From the cell containing the given text, extract its center point as [x, y] coordinate. 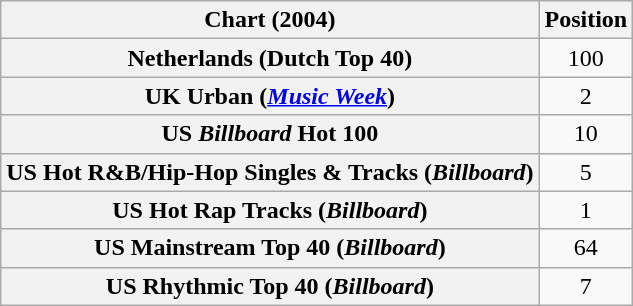
100 [586, 58]
US Hot Rap Tracks (Billboard) [270, 210]
1 [586, 210]
2 [586, 96]
64 [586, 248]
10 [586, 134]
Chart (2004) [270, 20]
US Hot R&B/Hip-Hop Singles & Tracks (Billboard) [270, 172]
7 [586, 286]
5 [586, 172]
UK Urban (Music Week) [270, 96]
Position [586, 20]
US Rhythmic Top 40 (Billboard) [270, 286]
US Mainstream Top 40 (Billboard) [270, 248]
Netherlands (Dutch Top 40) [270, 58]
US Billboard Hot 100 [270, 134]
